Provide the (x, y) coordinate of the cell's center where the given text is located.  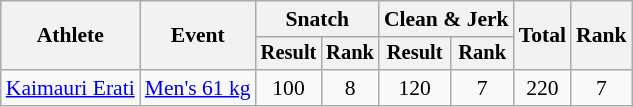
8 (350, 88)
Kaimauri Erati (70, 88)
Athlete (70, 36)
Total (542, 36)
Event (198, 36)
Snatch (318, 19)
120 (415, 88)
Men's 61 kg (198, 88)
220 (542, 88)
100 (289, 88)
Clean & Jerk (446, 19)
